From the cell containing the given text, extract its center point as (X, Y) coordinate. 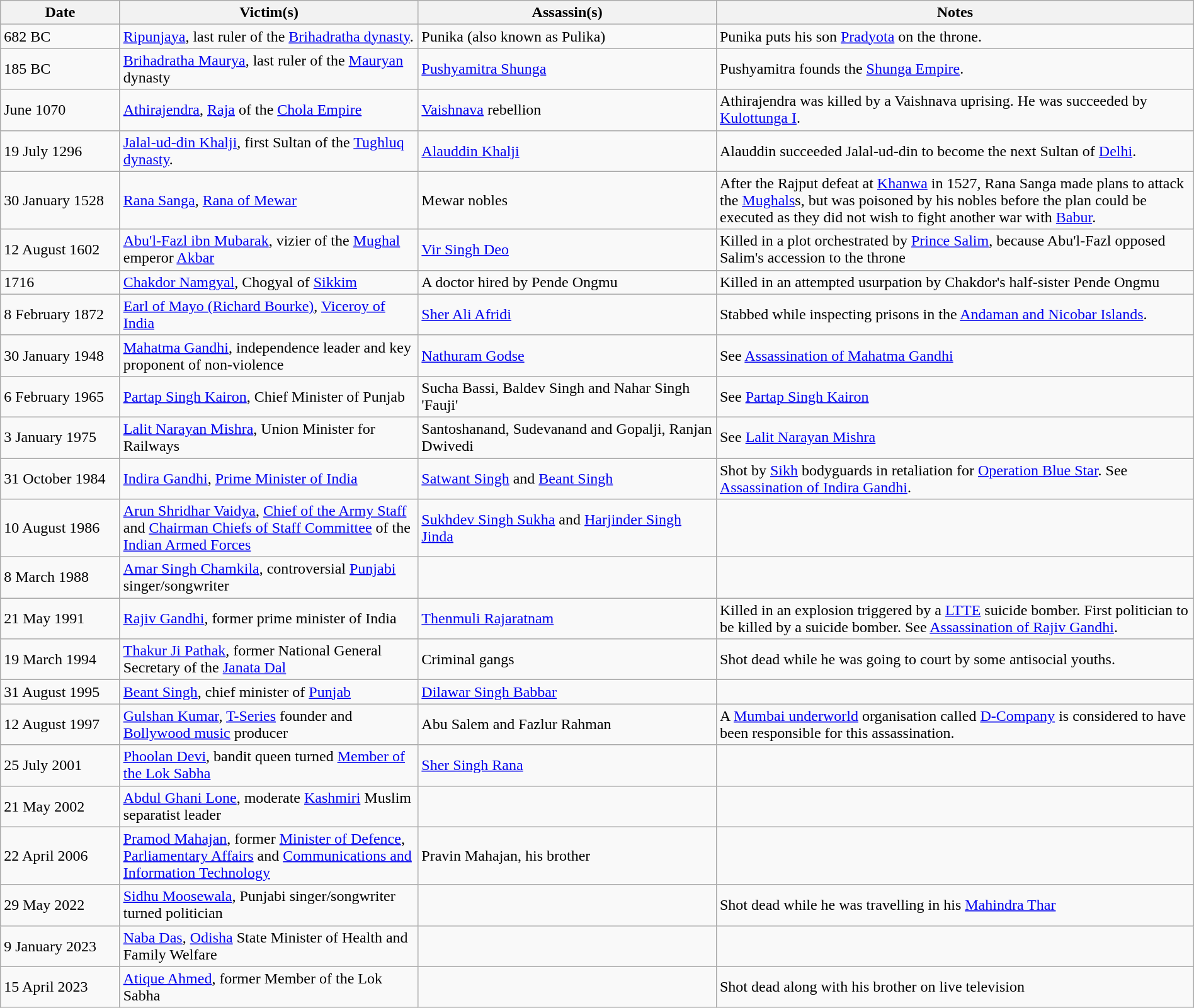
Shot dead while he was travelling in his Mahindra Thar (955, 905)
Pushyamitra Shunga (567, 69)
Sher Ali Afridi (567, 315)
12 August 1997 (60, 724)
Date (60, 13)
Sidhu Moosewala, Punjabi singer/songwriter turned politician (269, 905)
Chakdor Namgyal, Chogyal of Sikkim (269, 282)
Vaishnava rebellion (567, 110)
Lalit Narayan Mishra, Union Minister for Railways (269, 437)
Abu'l-Fazl ibn Mubarak, vizier of the Mughal emperor Akbar (269, 249)
Partap Singh Kairon, Chief Minister of Punjab (269, 397)
Brihadratha Maurya, last ruler of the Mauryan dynasty (269, 69)
1716 (60, 282)
Punika puts his son Pradyota on the throne. (955, 37)
Alauddin succeeded Jalal-ud-din to become the next Sultan of Delhi. (955, 151)
Rajiv Gandhi, former prime minister of India (269, 618)
185 BC (60, 69)
Pravin Mahajan, his brother (567, 856)
6 February 1965 (60, 397)
21 May 2002 (60, 806)
31 August 1995 (60, 692)
Indira Gandhi, Prime Minister of India (269, 479)
Nathuram Godse (567, 355)
See Lalit Narayan Mishra (955, 437)
Killed in an attempted usurpation by Chakdor's half-sister Pende Ongmu (955, 282)
Naba Das, Odisha State Minister of Health and Family Welfare (269, 946)
10 August 1986 (60, 528)
Killed in a plot orchestrated by Prince Salim, because Abu'l-Fazl opposed Salim's accession to the throne (955, 249)
Shot dead while he was going to court by some antisocial youths. (955, 660)
See Partap Singh Kairon (955, 397)
21 May 1991 (60, 618)
Phoolan Devi, bandit queen turned Member of the Lok Sabha (269, 766)
19 July 1296 (60, 151)
9 January 2023 (60, 946)
Jalal-ud-din Khalji, first Sultan of the Tughluq dynasty. (269, 151)
Punika (also known as Pulika) (567, 37)
Criminal gangs (567, 660)
Shot dead along with his brother on live television (955, 987)
Athirajendra, Raja of the Chola Empire (269, 110)
See Assassination of Mahatma Gandhi (955, 355)
Thenmuli Rajaratnam (567, 618)
Sukhdev Singh Sukha and Harjinder Singh Jinda (567, 528)
Assassin(s) (567, 13)
A doctor hired by Pende Ongmu (567, 282)
25 July 2001 (60, 766)
Dilawar Singh Babbar (567, 692)
22 April 2006 (60, 856)
Santoshanand, Sudevanand and Gopalji, Ranjan Dwivedi (567, 437)
19 March 1994 (60, 660)
29 May 2022 (60, 905)
Atique Ahmed, former Member of the Lok Sabha (269, 987)
Shot by Sikh bodyguards in retaliation for Operation Blue Star. See Assassination of Indira Gandhi. (955, 479)
Abdul Ghani Lone, moderate Kashmiri Muslim separatist leader (269, 806)
3 January 1975 (60, 437)
Vir Singh Deo (567, 249)
Amar Singh Chamkila, controversial Punjabi singer/songwriter (269, 578)
Pramod Mahajan, former Minister of Defence, Parliamentary Affairs and Communications and Information Technology (269, 856)
Mewar nobles (567, 200)
Arun Shridhar Vaidya, Chief of the Army Staff and Chairman Chiefs of Staff Committee of the Indian Armed Forces (269, 528)
Sher Singh Rana (567, 766)
Pushyamitra founds the Shunga Empire. (955, 69)
Rana Sanga, Rana of Mewar (269, 200)
15 April 2023 (60, 987)
Satwant Singh and Beant Singh (567, 479)
30 January 1948 (60, 355)
Alauddin Khalji (567, 151)
Stabbed while inspecting prisons in the Andaman and Nicobar Islands. (955, 315)
June 1070 (60, 110)
Notes (955, 13)
8 March 1988 (60, 578)
Abu Salem and Fazlur Rahman (567, 724)
Ripunjaya, last ruler of the Brihadratha dynasty. (269, 37)
31 October 1984 (60, 479)
Gulshan Kumar, T-Series founder and Bollywood music producer (269, 724)
Mahatma Gandhi, independence leader and key proponent of non-violence (269, 355)
12 August 1602 (60, 249)
Victim(s) (269, 13)
30 January 1528 (60, 200)
Thakur Ji Pathak, former National General Secretary of the Janata Dal (269, 660)
A Mumbai underworld organisation called D-Company is considered to have been responsible for this assassination. (955, 724)
Earl of Mayo (Richard Bourke), Viceroy of India (269, 315)
Sucha Bassi, Baldev Singh and Nahar Singh 'Fauji' (567, 397)
Athirajendra was killed by a Vaishnava uprising. He was succeeded by Kulottunga I. (955, 110)
Beant Singh, chief minister of Punjab (269, 692)
682 BC (60, 37)
8 February 1872 (60, 315)
Killed in an explosion triggered by a LTTE suicide bomber. First politician to be killed by a suicide bomber. See Assassination of Rajiv Gandhi. (955, 618)
